Locate the cell with the specified text and output its (X, Y) center coordinate. 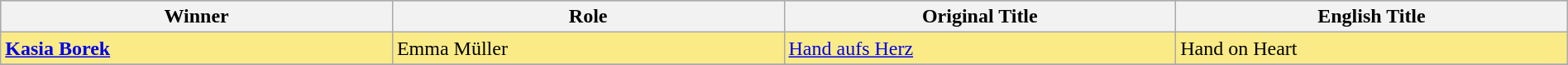
Role (588, 17)
Winner (197, 17)
Hand aufs Herz (980, 48)
Hand on Heart (1372, 48)
English Title (1372, 17)
Original Title (980, 17)
Kasia Borek (197, 48)
Emma Müller (588, 48)
